Pinpoint the cell where the given text exists, returning its (X, Y) midpoint coordinate. 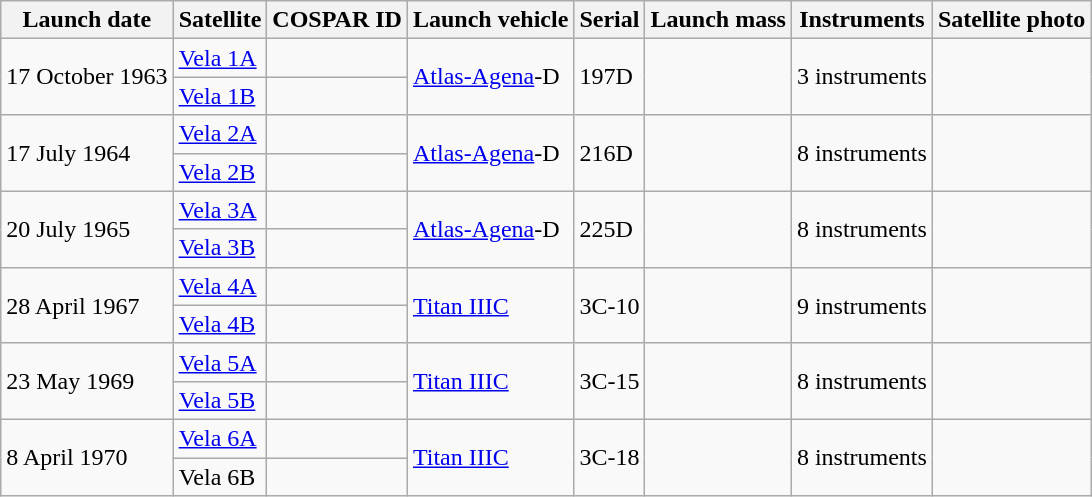
20 July 1965 (87, 229)
Launch vehicle (490, 20)
225D (610, 229)
3C-18 (610, 457)
COSPAR ID (338, 20)
3C-15 (610, 381)
17 October 1963 (87, 77)
Satellite (220, 20)
Vela 2A (220, 134)
9 instruments (862, 305)
Vela 1A (220, 58)
Vela 3B (220, 248)
Instruments (862, 20)
28 April 1967 (87, 305)
8 April 1970 (87, 457)
Serial (610, 20)
Launch date (87, 20)
Vela 4A (220, 286)
197D (610, 77)
Vela 5B (220, 400)
Satellite photo (1011, 20)
216D (610, 153)
Vela 5A (220, 362)
3C-10 (610, 305)
Vela 6B (220, 477)
Launch mass (718, 20)
Vela 6A (220, 438)
23 May 1969 (87, 381)
Vela 3A (220, 210)
3 instruments (862, 77)
Vela 2B (220, 172)
17 July 1964 (87, 153)
Vela 4B (220, 324)
Vela 1B (220, 96)
